Pinpoint the cell where the given text exists, returning its [x, y] midpoint coordinate. 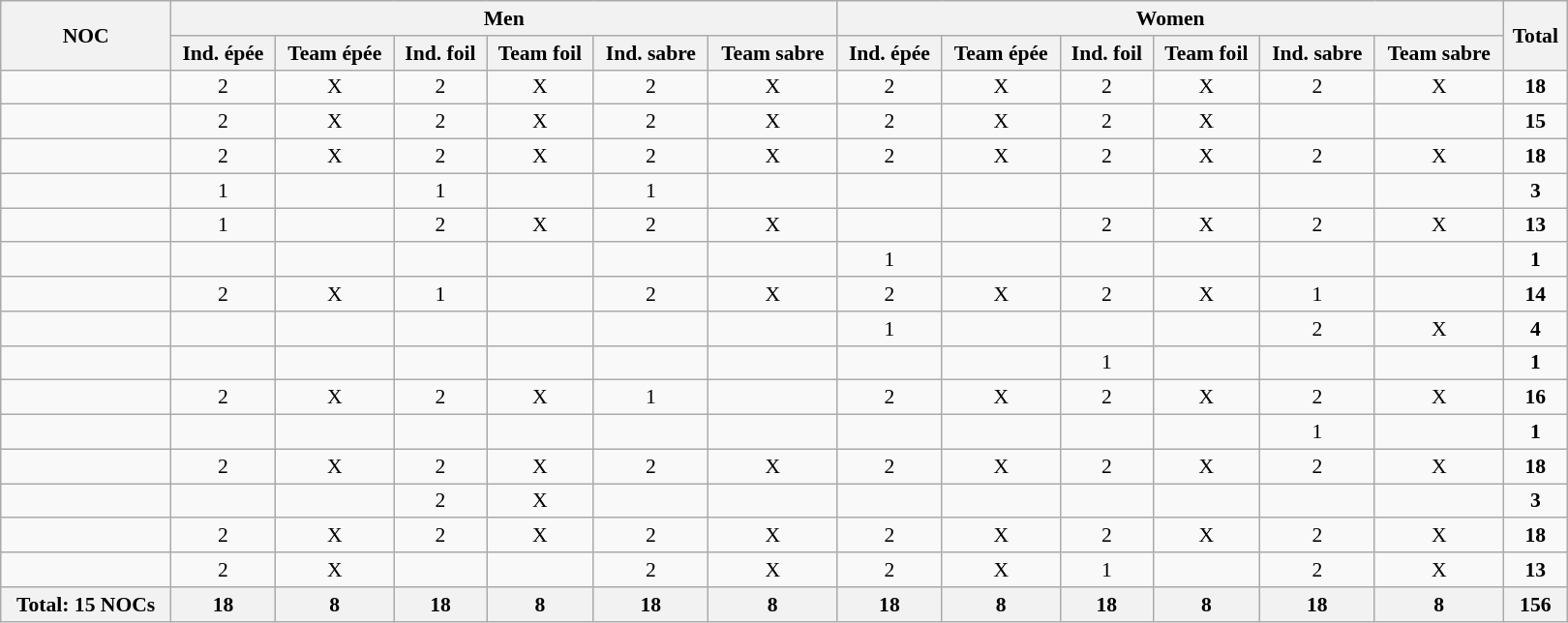
Women [1170, 18]
NOC [86, 35]
Total [1535, 35]
16 [1535, 398]
4 [1535, 329]
14 [1535, 294]
15 [1535, 122]
156 [1535, 605]
Men [504, 18]
Total: 15 NOCs [86, 605]
